Identify which cell holds the provided text, then report its [x, y] central coordinate. 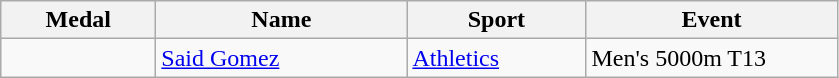
Said Gomez [282, 58]
Event [712, 20]
Men's 5000m T13 [712, 58]
Name [282, 20]
Sport [496, 20]
Athletics [496, 58]
Medal [78, 20]
